Return [X, Y] of the center of cell containing provided text 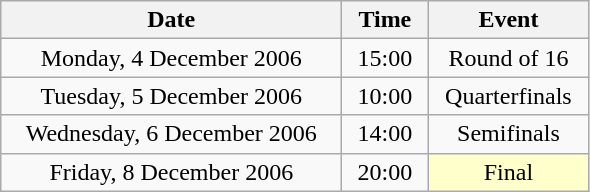
Round of 16 [508, 58]
15:00 [385, 58]
Date [172, 20]
14:00 [385, 134]
Quarterfinals [508, 96]
20:00 [385, 172]
Event [508, 20]
10:00 [385, 96]
Wednesday, 6 December 2006 [172, 134]
Semifinals [508, 134]
Final [508, 172]
Friday, 8 December 2006 [172, 172]
Monday, 4 December 2006 [172, 58]
Time [385, 20]
Tuesday, 5 December 2006 [172, 96]
